Find where the given text appears and provide that cell's center as (x, y) coordinate. 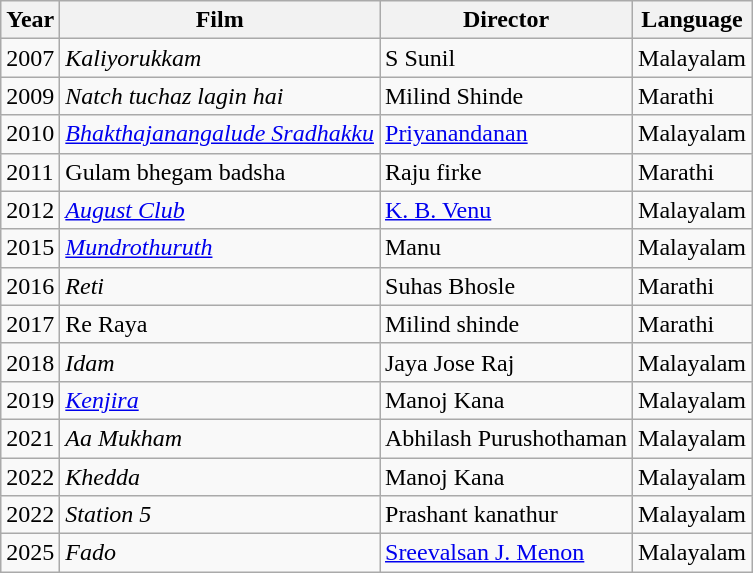
Director (506, 20)
Station 5 (220, 515)
Film (220, 20)
Natch tuchaz lagin hai (220, 96)
Khedda (220, 477)
Jaya Jose Raj (506, 362)
2017 (30, 324)
Priyanandanan (506, 134)
August Club (220, 210)
2010 (30, 134)
Gulam bhegam badsha (220, 172)
2019 (30, 400)
Idam (220, 362)
Sreevalsan J. Menon (506, 553)
Prashant kanathur (506, 515)
Fado (220, 553)
Re Raya (220, 324)
S Sunil (506, 58)
2021 (30, 438)
Manu (506, 248)
2018 (30, 362)
Year (30, 20)
2007 (30, 58)
2012 (30, 210)
Kenjira (220, 400)
Mundrothuruth (220, 248)
Bhakthajanangalude Sradhakku (220, 134)
Reti (220, 286)
Abhilash Purushothaman (506, 438)
Milind shinde (506, 324)
Suhas Bhosle (506, 286)
2016 (30, 286)
2025 (30, 553)
K. B. Venu (506, 210)
Kaliyorukkam (220, 58)
Aa Mukham (220, 438)
Milind Shinde (506, 96)
Language (692, 20)
2009 (30, 96)
2011 (30, 172)
Raju firke (506, 172)
2015 (30, 248)
